Return the (X, Y) coordinate for the center point of the cell that contains the specified text.  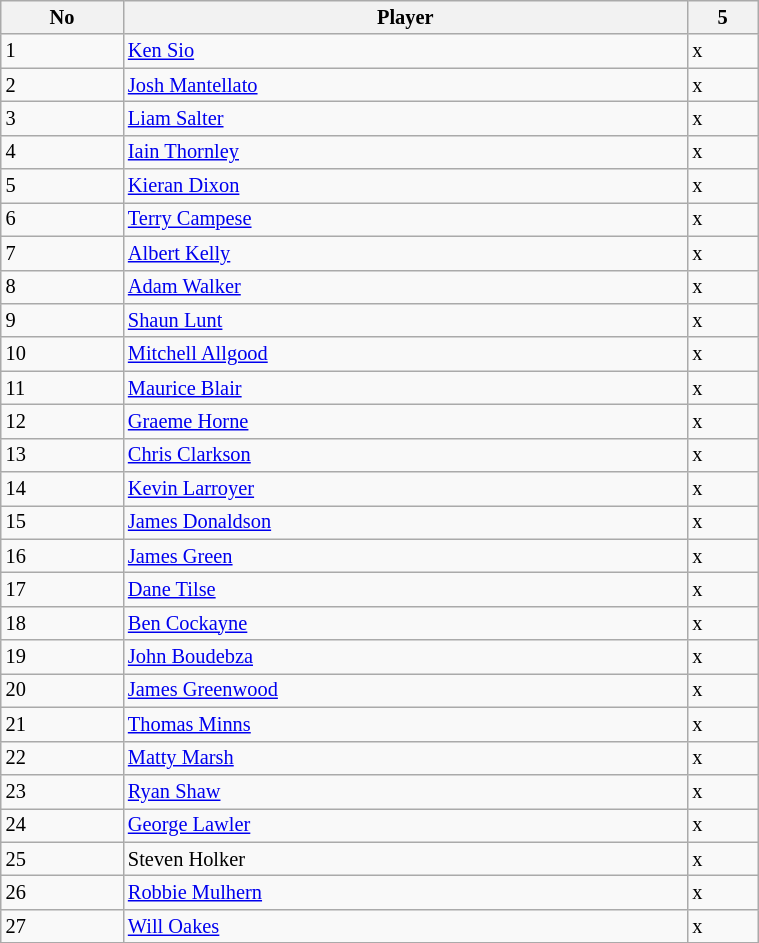
James Greenwood (405, 690)
7 (62, 253)
1 (62, 51)
12 (62, 421)
8 (62, 287)
James Green (405, 556)
Kevin Larroyer (405, 489)
16 (62, 556)
Graeme Horne (405, 421)
17 (62, 589)
Albert Kelly (405, 253)
Robbie Mulhern (405, 892)
Player (405, 17)
Kieran Dixon (405, 186)
Mitchell Allgood (405, 354)
Chris Clarkson (405, 455)
13 (62, 455)
Steven Holker (405, 859)
Terry Campese (405, 219)
21 (62, 724)
24 (62, 825)
14 (62, 489)
James Donaldson (405, 522)
Josh Mantellato (405, 85)
15 (62, 522)
Dane Tilse (405, 589)
Thomas Minns (405, 724)
27 (62, 926)
4 (62, 152)
10 (62, 354)
Matty Marsh (405, 758)
George Lawler (405, 825)
Liam Salter (405, 118)
6 (62, 219)
23 (62, 791)
Ben Cockayne (405, 623)
19 (62, 657)
Maurice Blair (405, 388)
Shaun Lunt (405, 320)
18 (62, 623)
Iain Thornley (405, 152)
Ryan Shaw (405, 791)
25 (62, 859)
20 (62, 690)
John Boudebza (405, 657)
26 (62, 892)
3 (62, 118)
22 (62, 758)
9 (62, 320)
Adam Walker (405, 287)
2 (62, 85)
No (62, 17)
Ken Sio (405, 51)
11 (62, 388)
Will Oakes (405, 926)
